Identify which cell holds the provided text, then report its (X, Y) central coordinate. 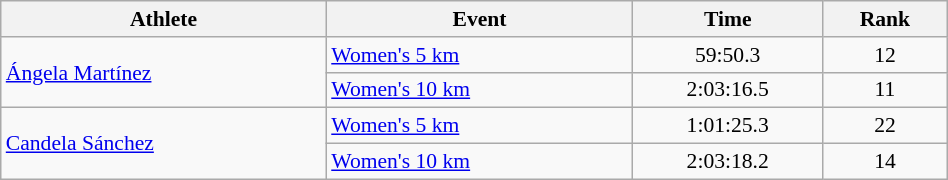
22 (886, 126)
Ángela Martínez (164, 72)
Athlete (164, 19)
1:01:25.3 (728, 126)
2:03:16.5 (728, 90)
12 (886, 55)
Event (480, 19)
Rank (886, 19)
Candela Sánchez (164, 144)
2:03:18.2 (728, 162)
14 (886, 162)
11 (886, 90)
Time (728, 19)
59:50.3 (728, 55)
